Capture the cell that displays the provided text and extract its [X, Y] central coordinate. 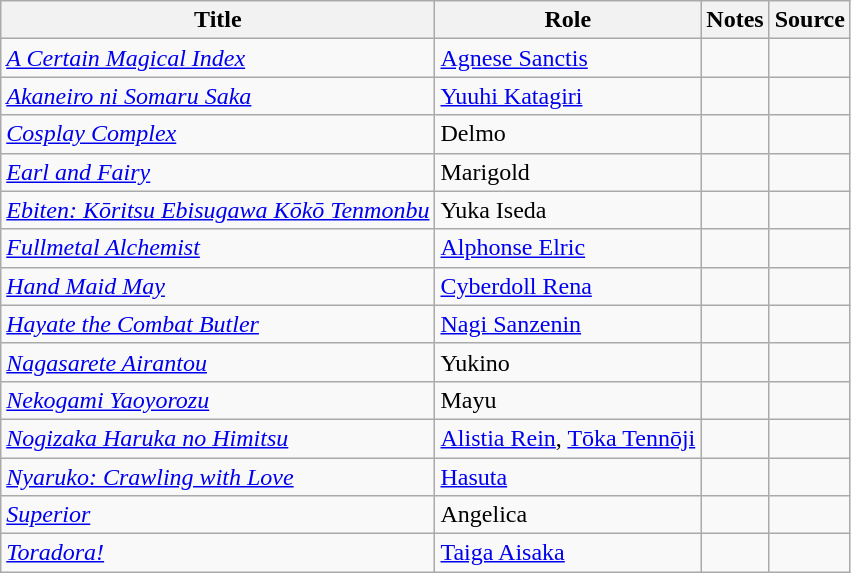
Alphonse Elric [568, 248]
Source [810, 20]
Role [568, 20]
Title [218, 20]
Notes [735, 20]
Superior [218, 515]
Angelica [568, 515]
Hayate the Combat Butler [218, 324]
Marigold [568, 172]
Yukino [568, 362]
Yuka Iseda [568, 210]
Cosplay Complex [218, 134]
Yuuhi Katagiri [568, 96]
Nagasarete Airantou [218, 362]
Alistia Rein, Tōka Tennōji [568, 438]
Earl and Fairy [218, 172]
Toradora! [218, 553]
Akaneiro ni Somaru Saka [218, 96]
Hand Maid May [218, 286]
A Certain Magical Index [218, 58]
Nyaruko: Crawling with Love [218, 477]
Hasuta [568, 477]
Fullmetal Alchemist [218, 248]
Cyberdoll Rena [568, 286]
Delmo [568, 134]
Taiga Aisaka [568, 553]
Nekogami Yaoyorozu [218, 400]
Agnese Sanctis [568, 58]
Nagi Sanzenin [568, 324]
Ebiten: Kōritsu Ebisugawa Kōkō Tenmonbu [218, 210]
Nogizaka Haruka no Himitsu [218, 438]
Mayu [568, 400]
